Scan for the cell matching the given text and deliver its [X, Y] coordinate at center. 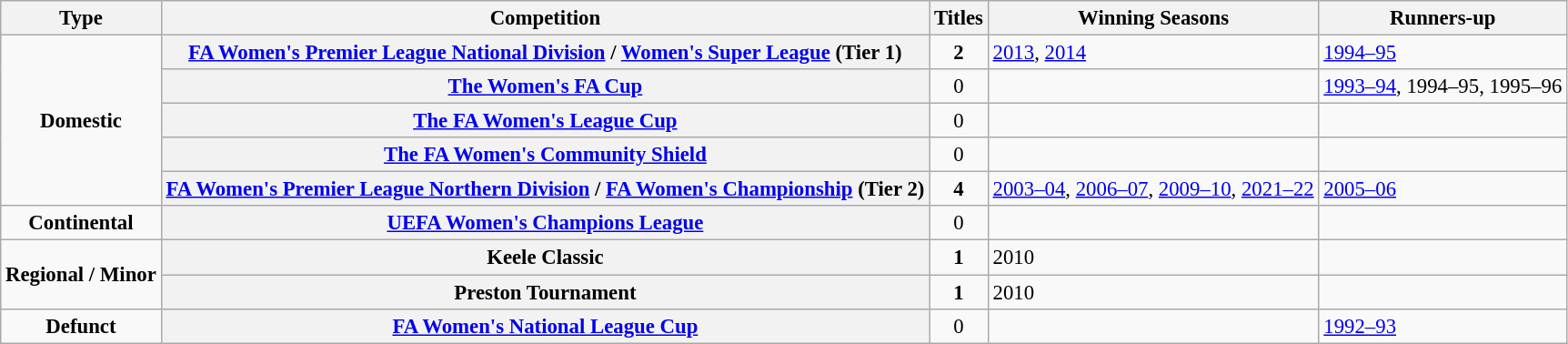
Competition [546, 18]
Winning Seasons [1153, 18]
Domestic [81, 121]
Preston Tournament [546, 292]
2003–04, 2006–07, 2009–10, 2021–22 [1153, 189]
Keele Classic [546, 258]
4 [959, 189]
2005–06 [1442, 189]
2013, 2014 [1153, 53]
1993–94, 1994–95, 1995–96 [1442, 86]
FA Women's National League Cup [546, 326]
1994–95 [1442, 53]
The Women's FA Cup [546, 86]
UEFA Women's Champions League [546, 223]
Continental [81, 223]
FA Women's Premier League Northern Division / FA Women's Championship (Tier 2) [546, 189]
1992–93 [1442, 326]
Titles [959, 18]
2 [959, 53]
Type [81, 18]
Runners-up [1442, 18]
Defunct [81, 326]
Regional / Minor [81, 275]
The FA Women's Community Shield [546, 155]
FA Women's Premier League National Division / Women's Super League (Tier 1) [546, 53]
The FA Women's League Cup [546, 121]
